Scan for the cell matching the given text and deliver its (X, Y) coordinate at center. 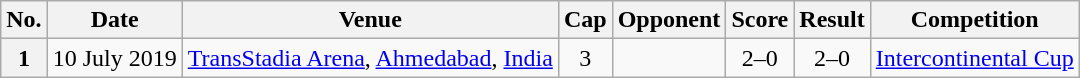
3 (585, 58)
Date (114, 20)
Opponent (669, 20)
10 July 2019 (114, 58)
TransStadia Arena, Ahmedabad, India (370, 58)
Cap (585, 20)
Score (760, 20)
Result (832, 20)
Venue (370, 20)
Intercontinental Cup (974, 58)
1 (24, 58)
No. (24, 20)
Competition (974, 20)
